Find where the given text appears and provide that cell's center as [X, Y] coordinate. 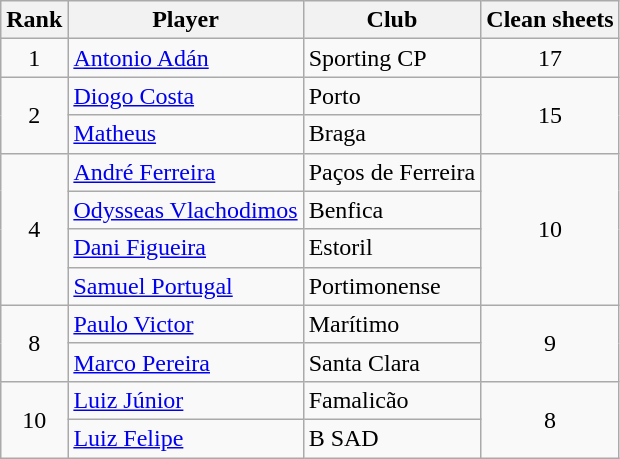
17 [550, 58]
Marítimo [392, 324]
2 [34, 115]
Luiz Júnior [186, 400]
Portimonense [392, 286]
Diogo Costa [186, 96]
1 [34, 58]
Benfica [392, 210]
André Ferreira [186, 172]
Porto [392, 96]
B SAD [392, 438]
Odysseas Vlachodimos [186, 210]
Marco Pereira [186, 362]
Paulo Victor [186, 324]
Rank [34, 20]
Estoril [392, 248]
Paços de Ferreira [392, 172]
Sporting CP [392, 58]
Club [392, 20]
Famalicão [392, 400]
Dani Figueira [186, 248]
Braga [392, 134]
Matheus [186, 134]
Santa Clara [392, 362]
Antonio Adán [186, 58]
Clean sheets [550, 20]
4 [34, 229]
9 [550, 343]
Luiz Felipe [186, 438]
15 [550, 115]
Player [186, 20]
Samuel Portugal [186, 286]
